Provide the (X, Y) coordinate of the cell's center where the given text is located.  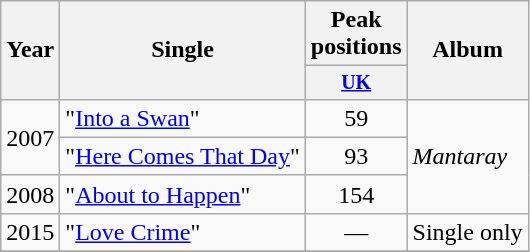
— (356, 232)
"Here Comes That Day" (182, 156)
2007 (30, 137)
Single (182, 50)
93 (356, 156)
"About to Happen" (182, 194)
"Love Crime" (182, 232)
59 (356, 118)
Album (468, 50)
2008 (30, 194)
2015 (30, 232)
"Into a Swan" (182, 118)
Single only (468, 232)
Peak positions (356, 34)
Mantaray (468, 156)
154 (356, 194)
Year (30, 50)
UK (356, 82)
